Capture the cell that displays the provided text and extract its [X, Y] central coordinate. 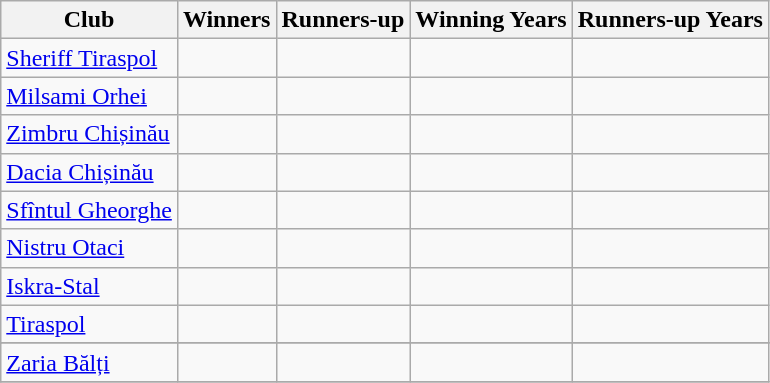
Winning Years [491, 20]
Runners-up [343, 20]
Winners [226, 20]
Runners-up Years [670, 20]
Nistru Otaci [90, 248]
Iskra-Stal [90, 286]
Sfîntul Gheorghe [90, 210]
Milsami Orhei [90, 96]
Dacia Chișinău [90, 172]
Tiraspol [90, 324]
Sheriff Tiraspol [90, 58]
Zimbru Chișinău [90, 134]
Zaria Bălți [90, 362]
Club [90, 20]
